Extract the [X, Y] coordinate from the center of the cell holding the provided text.  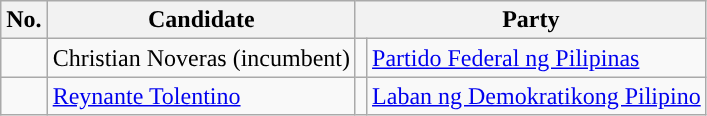
Reynante Tolentino [201, 96]
Christian Noveras (incumbent) [201, 58]
Party [530, 20]
No. [24, 20]
Candidate [201, 20]
Laban ng Demokratikong Pilipino [537, 96]
Partido Federal ng Pilipinas [537, 58]
